Scan for the cell matching the given text and deliver its [x, y] coordinate at center. 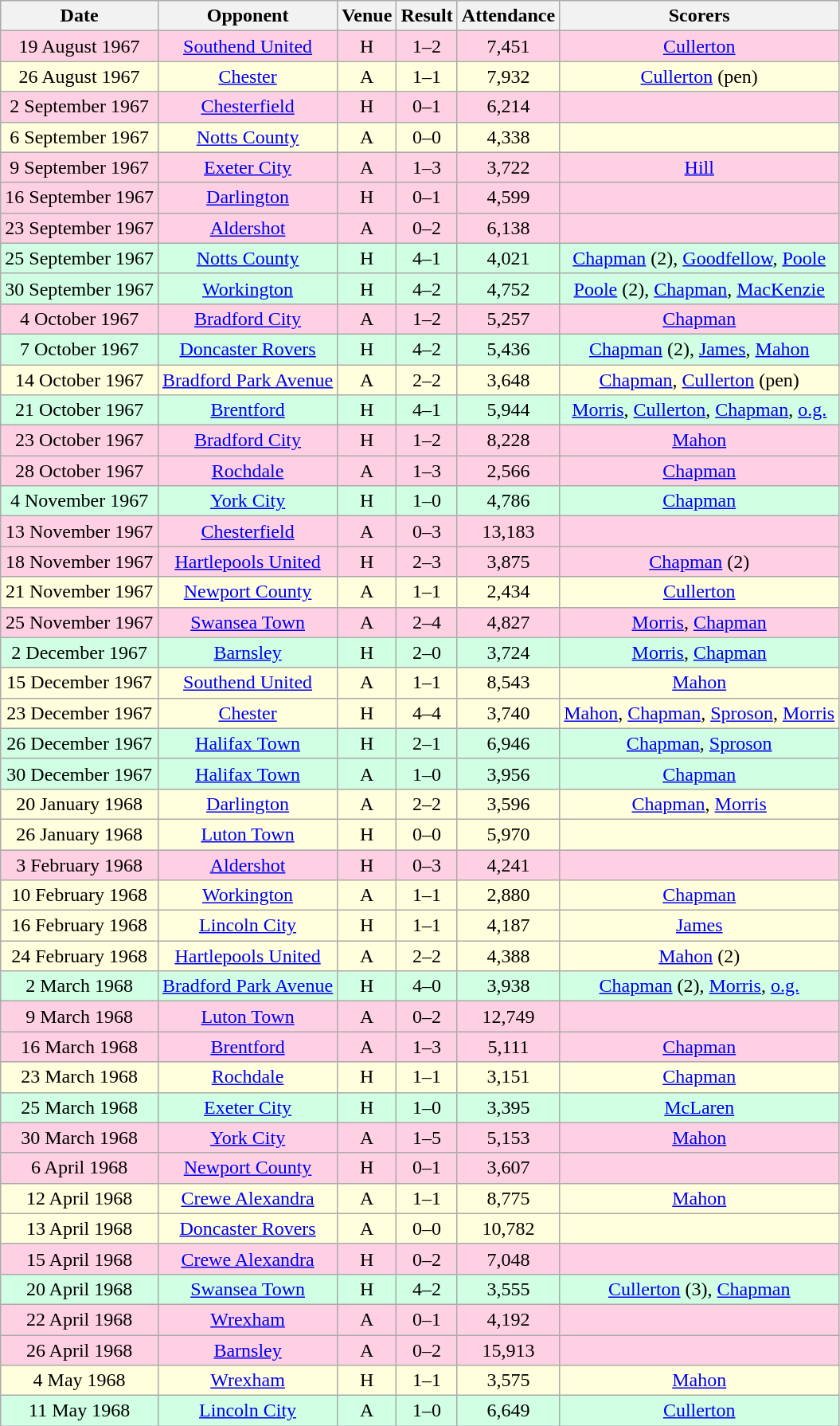
3,596 [508, 804]
25 March 1968 [80, 1107]
13 April 1968 [80, 1228]
20 April 1968 [80, 1289]
Cullerton (pen) [699, 76]
3,648 [508, 380]
15,913 [508, 1350]
5,111 [508, 1047]
30 December 1967 [80, 774]
2,880 [508, 895]
Date [80, 16]
3,938 [508, 986]
2 December 1967 [80, 652]
12 April 1968 [80, 1198]
13,183 [508, 531]
6,138 [508, 228]
6,946 [508, 743]
23 October 1967 [80, 441]
2,434 [508, 592]
4,338 [508, 137]
30 March 1968 [80, 1138]
3 February 1968 [80, 864]
25 November 1967 [80, 622]
Venue [367, 16]
4–4 [427, 713]
3,395 [508, 1107]
5,257 [508, 319]
Chapman, Cullerton (pen) [699, 380]
Morris, Cullerton, Chapman, o.g. [699, 410]
4,786 [508, 501]
2–1 [427, 743]
16 March 1968 [80, 1047]
7,048 [508, 1259]
13 November 1967 [80, 531]
3,575 [508, 1381]
Chapman (2), Goodfellow, Poole [699, 258]
21 October 1967 [80, 410]
6,214 [508, 107]
8,228 [508, 441]
Chapman (2), James, Mahon [699, 349]
8,775 [508, 1198]
5,436 [508, 349]
Poole (2), Chapman, MacKenzie [699, 288]
25 September 1967 [80, 258]
Chapman (2), Morris, o.g. [699, 986]
5,944 [508, 410]
16 September 1967 [80, 198]
4,599 [508, 198]
3,151 [508, 1077]
23 March 1968 [80, 1077]
19 August 1967 [80, 46]
3,607 [508, 1168]
8,543 [508, 683]
3,956 [508, 774]
26 August 1967 [80, 76]
2 September 1967 [80, 107]
2–3 [427, 562]
15 April 1968 [80, 1259]
2,566 [508, 471]
4,752 [508, 288]
Hill [699, 167]
9 September 1967 [80, 167]
23 December 1967 [80, 713]
7,932 [508, 76]
14 October 1967 [80, 380]
4,241 [508, 864]
7,451 [508, 46]
22 April 1968 [80, 1319]
Result [427, 16]
23 September 1967 [80, 228]
20 January 1968 [80, 804]
4,827 [508, 622]
Mahon, Chapman, Sproson, Morris [699, 713]
26 April 1968 [80, 1350]
3,875 [508, 562]
30 September 1967 [80, 288]
1–5 [427, 1138]
4,021 [508, 258]
16 February 1968 [80, 926]
7 October 1967 [80, 349]
28 October 1967 [80, 471]
12,749 [508, 1017]
24 February 1968 [80, 956]
Opponent [247, 16]
26 January 1968 [80, 834]
4,187 [508, 926]
Mahon (2) [699, 956]
Cullerton (3), Chapman [699, 1289]
2–4 [427, 622]
Attendance [508, 16]
6 April 1968 [80, 1168]
Chapman, Morris [699, 804]
18 November 1967 [80, 562]
2–0 [427, 652]
Scorers [699, 16]
15 December 1967 [80, 683]
9 March 1968 [80, 1017]
10 February 1968 [80, 895]
Chapman (2) [699, 562]
McLaren [699, 1107]
4–0 [427, 986]
6,649 [508, 1411]
26 December 1967 [80, 743]
5,153 [508, 1138]
6 September 1967 [80, 137]
Chapman, Sproson [699, 743]
11 May 1968 [80, 1411]
4,192 [508, 1319]
21 November 1967 [80, 592]
3,722 [508, 167]
James [699, 926]
2 March 1968 [80, 986]
3,724 [508, 652]
3,740 [508, 713]
10,782 [508, 1228]
5,970 [508, 834]
4 October 1967 [80, 319]
4,388 [508, 956]
3,555 [508, 1289]
4 May 1968 [80, 1381]
4 November 1967 [80, 501]
